Determine the [x, y] coordinate at the center of the cell enclosing the given text.  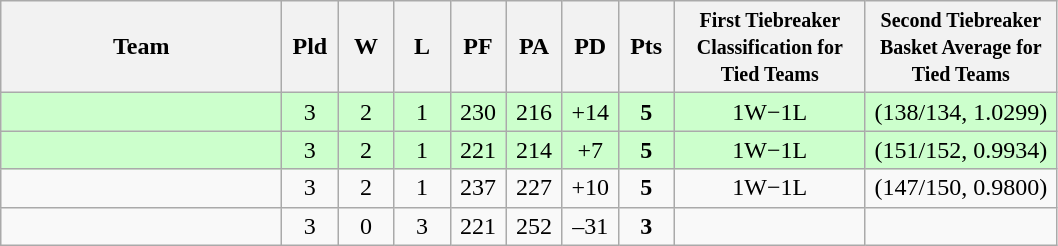
Pts [646, 47]
230 [478, 112]
PA [534, 47]
PD [590, 47]
PF [478, 47]
Second Tiebreaker Basket Average for Tied Teams [960, 47]
(151/152, 0.9934) [960, 150]
–31 [590, 226]
216 [534, 112]
+10 [590, 188]
First Tiebreaker Classification for Tied Teams [770, 47]
237 [478, 188]
W [366, 47]
227 [534, 188]
214 [534, 150]
Pld [310, 47]
+14 [590, 112]
L [422, 47]
252 [534, 226]
Team [142, 47]
(138/134, 1.0299) [960, 112]
(147/150, 0.9800) [960, 188]
0 [366, 226]
+7 [590, 150]
